Locate the cell with the specified text and output its [X, Y] center coordinate. 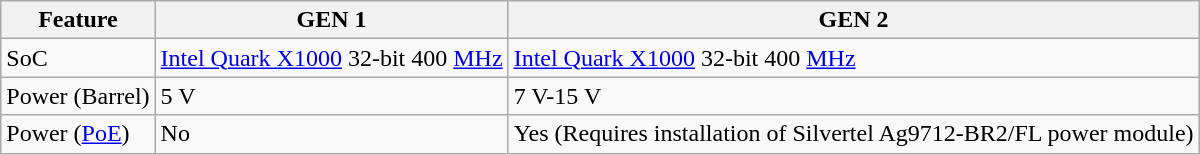
No [332, 134]
7 V-15 V [854, 96]
GEN 2 [854, 20]
Power (Barrel) [78, 96]
5 V [332, 96]
GEN 1 [332, 20]
Yes (Requires installation of Silvertel Ag9712-BR2/FL power module) [854, 134]
SoC [78, 58]
Feature [78, 20]
Power (PoE) [78, 134]
